Pinpoint the cell where the given text exists, returning its (x, y) midpoint coordinate. 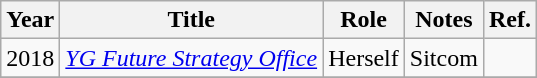
Herself (364, 58)
Sitcom (444, 58)
Notes (444, 20)
YG Future Strategy Office (192, 58)
Role (364, 20)
Title (192, 20)
2018 (30, 58)
Ref. (510, 20)
Year (30, 20)
